For the text-containing cell, return its midpoint in [x, y] coordinate format. 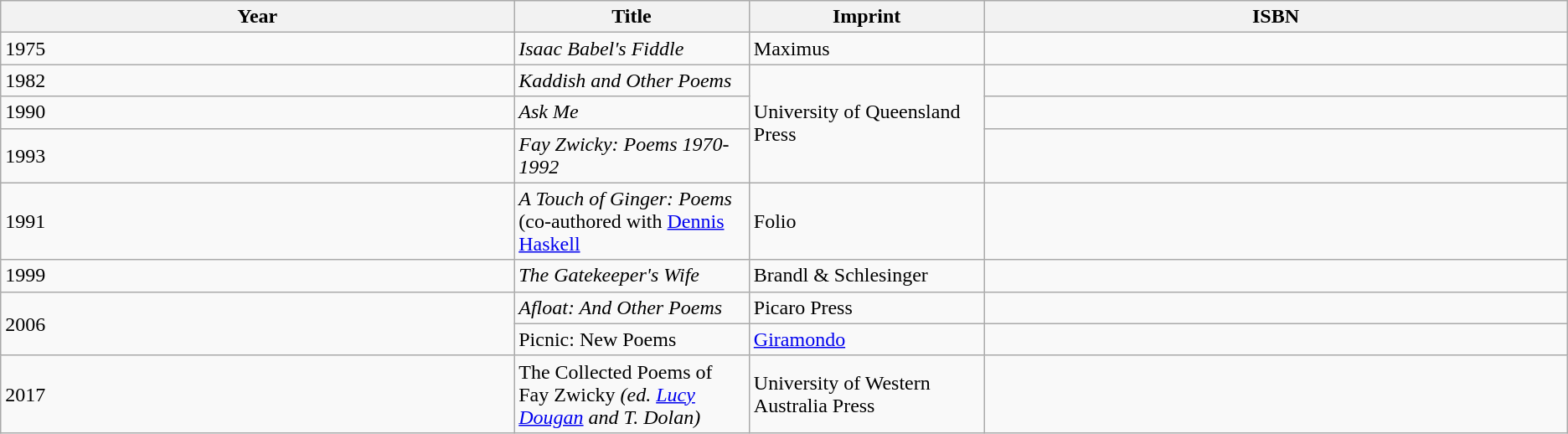
Giramondo [866, 339]
Brandl & Schlesinger [866, 276]
Maximus [866, 49]
University of Western Australia Press [866, 394]
Picnic: New Poems [632, 339]
Folio [866, 221]
Year [258, 17]
Imprint [866, 17]
1991 [258, 221]
A Touch of Ginger: Poems (co-authored with Dennis Haskell [632, 221]
Isaac Babel's Fiddle [632, 49]
1982 [258, 80]
The Collected Poems of Fay Zwicky (ed. Lucy Dougan and T. Dolan) [632, 394]
2017 [258, 394]
University of Queensland Press [866, 124]
Ask Me [632, 112]
1975 [258, 49]
1990 [258, 112]
Afloat: And Other Poems [632, 307]
1993 [258, 156]
The Gatekeeper's Wife [632, 276]
Kaddish and Other Poems [632, 80]
2006 [258, 323]
1999 [258, 276]
ISBN [1276, 17]
Fay Zwicky: Poems 1970-1992 [632, 156]
Picaro Press [866, 307]
Title [632, 17]
